Locate the cell with the specified text and output its (x, y) center coordinate. 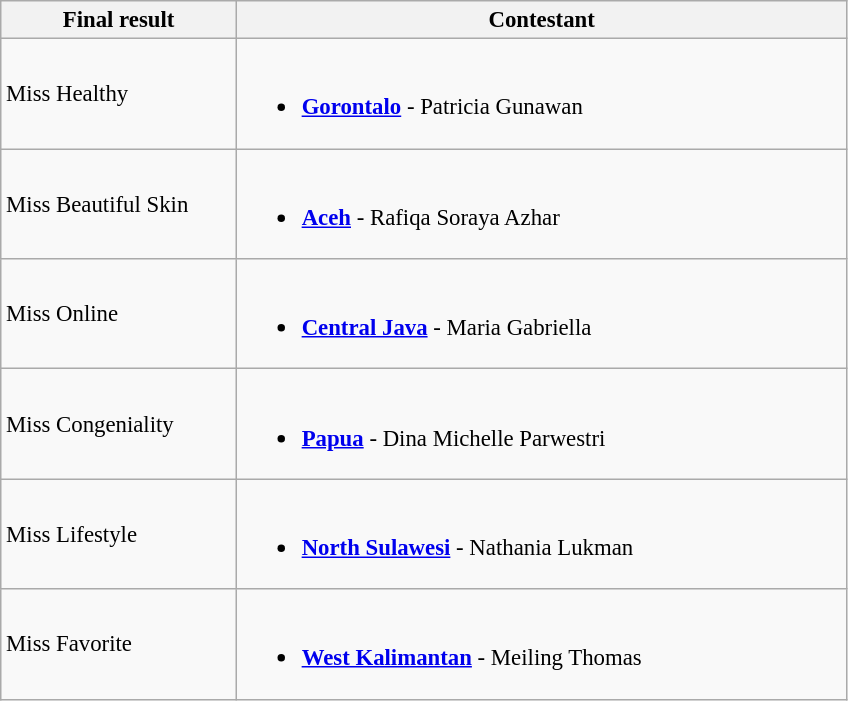
Miss Healthy (119, 94)
Aceh - Rafiqa Soraya Azhar (542, 204)
Central Java - Maria Gabriella (542, 314)
Contestant (542, 20)
Papua - Dina Michelle Parwestri (542, 424)
West Kalimantan - Meiling Thomas (542, 644)
Gorontalo - Patricia Gunawan (542, 94)
Final result (119, 20)
Miss Lifestyle (119, 534)
Miss Favorite (119, 644)
Miss Online (119, 314)
Miss Beautiful Skin (119, 204)
North Sulawesi - Nathania Lukman (542, 534)
Miss Congeniality (119, 424)
